Pinpoint the cell where the given text exists, returning its (x, y) midpoint coordinate. 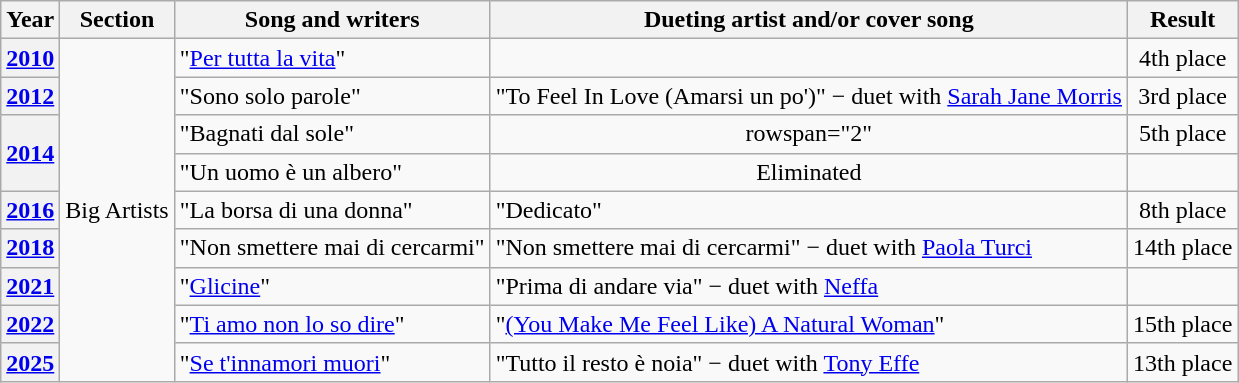
"(You Make Me Feel Like) A Natural Woman" (808, 324)
"To Feel In Love (Amarsi un po')" − duet with Sarah Jane Morris (808, 96)
2018 (30, 248)
"Dedicato" (808, 210)
rowspan="2" (808, 134)
5th place (1182, 134)
2025 (30, 362)
Big Artists (117, 210)
"Tutto il resto è noia" − duet with Tony Effe (808, 362)
"Per tutta la vita" (332, 58)
"Non smettere mai di cercarmi" − duet with Paola Turci (808, 248)
4th place (1182, 58)
2014 (30, 153)
Section (117, 20)
Year (30, 20)
"Se t'innamori muori" (332, 362)
"Un uomo è un albero" (332, 172)
Result (1182, 20)
8th place (1182, 210)
"Glicine" (332, 286)
3rd place (1182, 96)
Eliminated (808, 172)
Song and writers (332, 20)
2022 (30, 324)
15th place (1182, 324)
14th place (1182, 248)
Dueting artist and/or cover song (808, 20)
"Non smettere mai di cercarmi" (332, 248)
2012 (30, 96)
"Ti amo non lo so dire" (332, 324)
"Prima di andare via" − duet with Neffa (808, 286)
13th place (1182, 362)
"La borsa di una donna" (332, 210)
"Sono solo parole" (332, 96)
2021 (30, 286)
2010 (30, 58)
2016 (30, 210)
"Bagnati dal sole" (332, 134)
